Locate the cell with the specified text and output its (x, y) center coordinate. 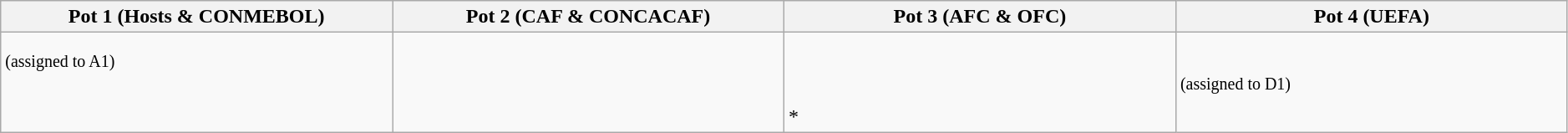
(assigned to D1) (1372, 82)
Pot 1 (Hosts & CONMEBOL) (197, 17)
Pot 3 (AFC & OFC) (979, 17)
(assigned to A1) (197, 82)
Pot 2 (CAF & CONCACAF) (588, 17)
* (979, 82)
Pot 4 (UEFA) (1372, 17)
